Search for the cell housing the specified text and yield its (X, Y) center coordinate. 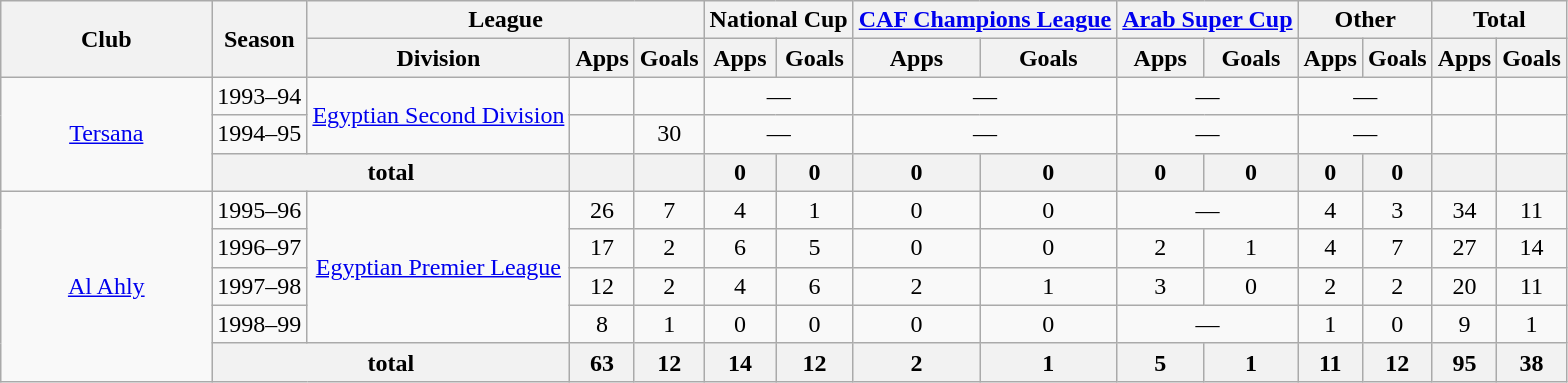
27 (1464, 248)
Egyptian Premier League (438, 267)
Total (1499, 20)
63 (602, 362)
Club (106, 39)
1997–98 (260, 286)
1993–94 (260, 96)
Season (260, 39)
95 (1464, 362)
30 (669, 134)
1996–97 (260, 248)
1998–99 (260, 324)
8 (602, 324)
38 (1532, 362)
Other (1365, 20)
CAF Champions League (985, 20)
1994–95 (260, 134)
Division (438, 58)
National Cup (778, 20)
Egyptian Second Division (438, 115)
17 (602, 248)
Al Ahly (106, 286)
Arab Super Cup (1208, 20)
26 (602, 210)
20 (1464, 286)
34 (1464, 210)
1995–96 (260, 210)
League (506, 20)
9 (1464, 324)
Tersana (106, 134)
